Scan for the cell matching the given text and deliver its (X, Y) coordinate at center. 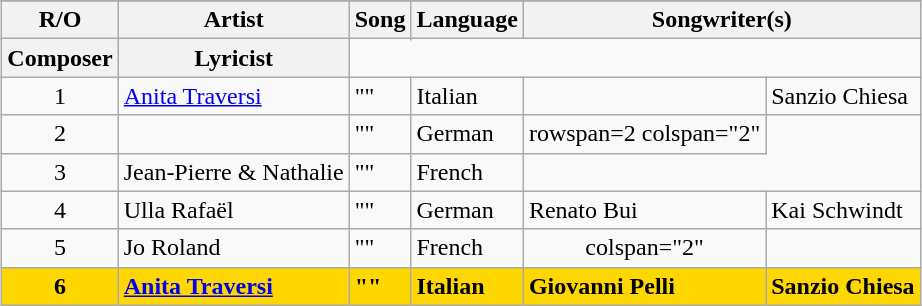
3 (60, 172)
Language (467, 20)
Artist (234, 20)
Songwriter(s) (722, 20)
Renato Bui (644, 210)
rowspan=2 colspan="2" (644, 134)
4 (60, 210)
Song (380, 20)
1 (60, 96)
2 (60, 134)
Lyricist (234, 58)
Jo Roland (234, 248)
Ulla Rafaël (234, 210)
Jean-Pierre & Nathalie (234, 172)
R/O (60, 20)
Composer (60, 58)
Kai Schwindt (843, 210)
5 (60, 248)
Giovanni Pelli (644, 286)
colspan="2" (644, 248)
6 (60, 286)
